From the cell containing the given text, extract its center point as (X, Y) coordinate. 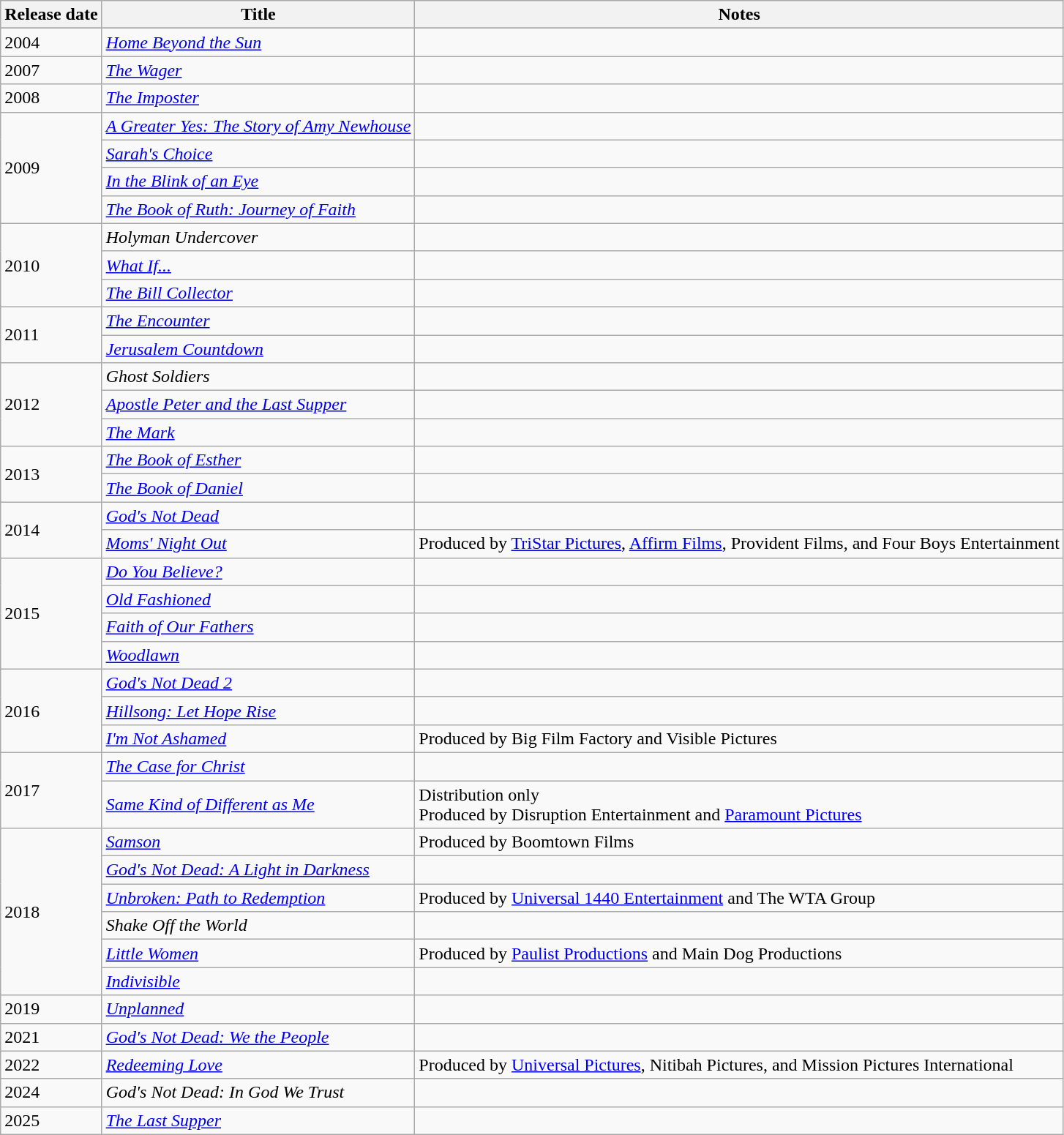
Title (258, 15)
2010 (51, 265)
2013 (51, 474)
Holyman Undercover (258, 237)
What If... (258, 265)
2007 (51, 70)
2019 (51, 1009)
2008 (51, 98)
Produced by Big Film Factory and Visible Pictures (739, 738)
God's Not Dead: In God We Trust (258, 1093)
In the Blink of an Eye (258, 181)
Ghost Soldiers (258, 377)
The Mark (258, 432)
2012 (51, 405)
Produced by Universal Pictures, Nitibah Pictures, and Mission Pictures International (739, 1065)
2016 (51, 711)
The Imposter (258, 98)
Same Kind of Different as Me (258, 804)
2021 (51, 1037)
The Encounter (258, 321)
2024 (51, 1093)
Shake Off the World (258, 926)
2009 (51, 168)
God's Not Dead 2 (258, 683)
Samson (258, 842)
Home Beyond the Sun (258, 42)
Apostle Peter and the Last Supper (258, 405)
2025 (51, 1120)
2011 (51, 334)
Moms' Night Out (258, 544)
Hillsong: Let Hope Rise (258, 711)
The Case for Christ (258, 766)
Do You Believe? (258, 572)
2017 (51, 790)
The Book of Ruth: Journey of Faith (258, 209)
God's Not Dead: A Light in Darkness (258, 870)
The Book of Daniel (258, 488)
2014 (51, 530)
Notes (739, 15)
Redeeming Love (258, 1065)
Little Women (258, 954)
Old Fashioned (258, 599)
Produced by Universal 1440 Entertainment and The WTA Group (739, 898)
Release date (51, 15)
2004 (51, 42)
2015 (51, 613)
Produced by Paulist Productions and Main Dog Productions (739, 954)
Distribution onlyProduced by Disruption Entertainment and Paramount Pictures (739, 804)
Produced by TriStar Pictures, Affirm Films, Provident Films, and Four Boys Entertainment (739, 544)
God's Not Dead: We the People (258, 1037)
God's Not Dead (258, 516)
The Bill Collector (258, 293)
Unbroken: Path to Redemption (258, 898)
2022 (51, 1065)
Indivisible (258, 981)
I'm Not Ashamed (258, 738)
The Wager (258, 70)
The Last Supper (258, 1120)
Produced by Boomtown Films (739, 842)
Unplanned (258, 1009)
The Book of Esther (258, 460)
2018 (51, 912)
A Greater Yes: The Story of Amy Newhouse (258, 126)
Woodlawn (258, 655)
Jerusalem Countdown (258, 349)
Sarah's Choice (258, 154)
Faith of Our Fathers (258, 627)
